Pinpoint the cell where the given text exists, returning its (x, y) midpoint coordinate. 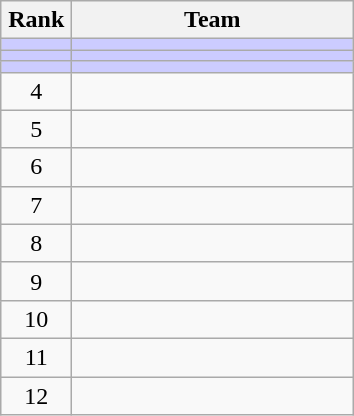
10 (36, 319)
4 (36, 91)
9 (36, 281)
8 (36, 243)
11 (36, 357)
7 (36, 205)
12 (36, 395)
Team (212, 20)
6 (36, 167)
Rank (36, 20)
5 (36, 129)
